Pinpoint the cell where the given text exists, returning its [x, y] midpoint coordinate. 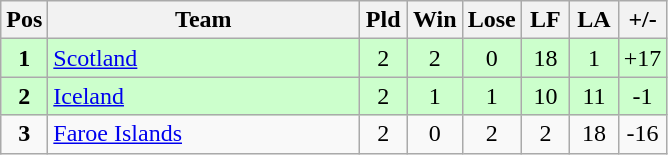
Pld [384, 20]
LA [594, 20]
Team [204, 20]
Iceland [204, 96]
Pos [24, 20]
+17 [642, 58]
-16 [642, 134]
Win [434, 20]
LF [546, 20]
11 [594, 96]
-1 [642, 96]
3 [24, 134]
10 [546, 96]
+/- [642, 20]
Scotland [204, 58]
Lose [492, 20]
Faroe Islands [204, 134]
